Extract the (X, Y) coordinate from the center of the cell holding the provided text.  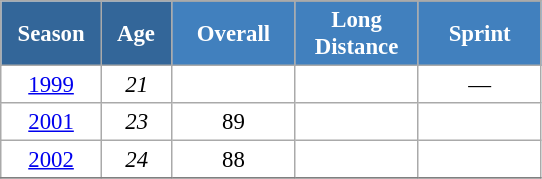
Sprint (480, 34)
88 (234, 160)
— (480, 85)
1999 (52, 85)
89 (234, 122)
Age (136, 34)
21 (136, 85)
2001 (52, 122)
2002 (52, 160)
Overall (234, 34)
Long Distance (356, 34)
Season (52, 34)
24 (136, 160)
23 (136, 122)
